Identify which cell holds the provided text, then report its [x, y] central coordinate. 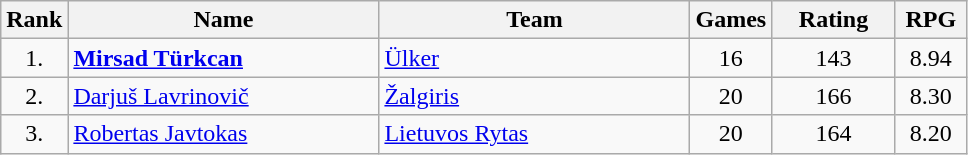
Robertas Javtokas [224, 134]
Team [534, 20]
Lietuvos Rytas [534, 134]
16 [731, 58]
Rating [834, 20]
8.30 [930, 96]
RPG [930, 20]
164 [834, 134]
8.94 [930, 58]
Games [731, 20]
166 [834, 96]
Mirsad Türkcan [224, 58]
1. [34, 58]
Name [224, 20]
3. [34, 134]
Žalgiris [534, 96]
Rank [34, 20]
Darjuš Lavrinovič [224, 96]
Ülker [534, 58]
2. [34, 96]
8.20 [930, 134]
143 [834, 58]
